Pinpoint the cell where the given text exists, returning its (x, y) midpoint coordinate. 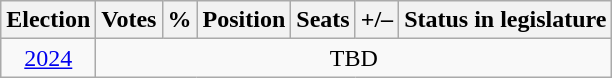
+/– (376, 20)
Status in legislature (506, 20)
Position (244, 20)
2024 (48, 58)
Votes (129, 20)
% (180, 20)
Election (48, 20)
TBD (354, 58)
Seats (323, 20)
